From the cell containing the given text, extract its center point as [x, y] coordinate. 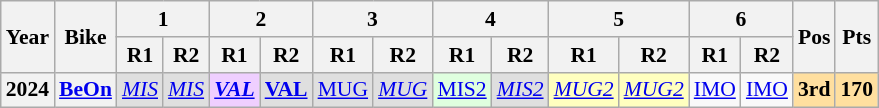
Pos [814, 36]
2 [260, 19]
3 [373, 19]
170 [856, 90]
1 [163, 19]
Pts [856, 36]
6 [741, 19]
4 [490, 19]
3rd [814, 90]
Year [28, 36]
Bike [86, 36]
BeOn [86, 90]
5 [619, 19]
2024 [28, 90]
